Search for the cell housing the specified text and yield its [x, y] center coordinate. 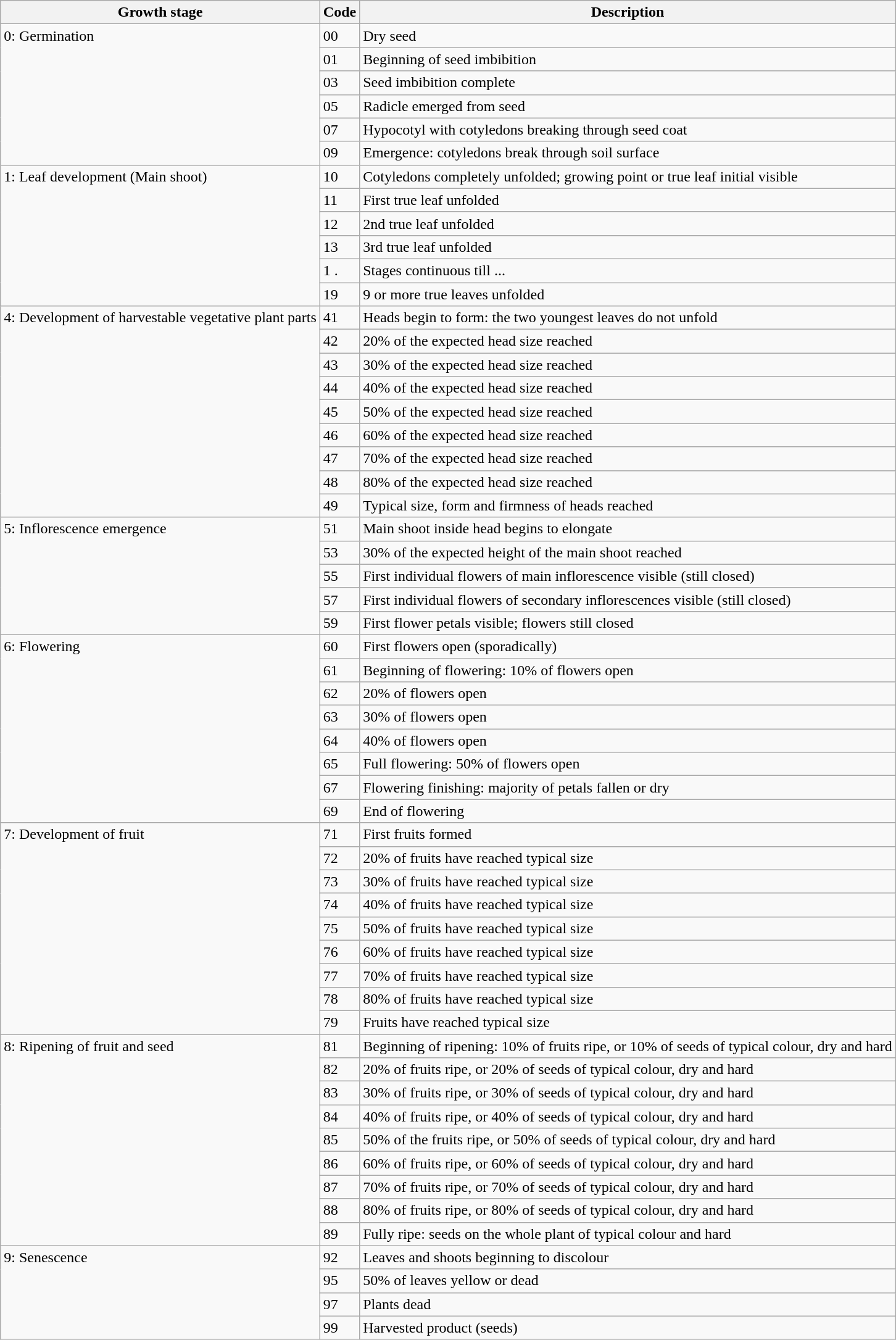
43 [339, 365]
30% of the expected head size reached [628, 365]
70% of the expected head size reached [628, 459]
Full flowering: 50% of flowers open [628, 764]
73 [339, 881]
82 [339, 1070]
80% of fruits have reached typical size [628, 999]
First flower petals visible; flowers still closed [628, 623]
Beginning of ripening: 10% of fruits ripe, or 10% of seeds of typical colour, dry and hard [628, 1046]
20% of fruits have reached typical size [628, 858]
55 [339, 576]
Leaves and shoots beginning to discolour [628, 1257]
41 [339, 318]
84 [339, 1117]
Plants dead [628, 1304]
40% of fruits have reached typical size [628, 905]
Typical size, form and firmness of heads reached [628, 506]
60% of the expected head size reached [628, 435]
59 [339, 623]
70% of fruits ripe, or 70% of seeds of typical colour, dry and hard [628, 1187]
71 [339, 834]
30% of fruits ripe, or 30% of seeds of typical colour, dry and hard [628, 1093]
80% of the expected head size reached [628, 482]
20% of fruits ripe, or 20% of seeds of typical colour, dry and hard [628, 1070]
8: Ripening of fruit and seed [160, 1141]
48 [339, 482]
First flowers open (sporadically) [628, 646]
30% of the expected height of the main shoot reached [628, 552]
1: Leaf development (Main shoot) [160, 235]
9 or more true leaves unfolded [628, 294]
7: Development of fruit [160, 928]
13 [339, 247]
57 [339, 599]
07 [339, 130]
20% of the expected head size reached [628, 341]
46 [339, 435]
89 [339, 1234]
First individual flowers of main inflorescence visible (still closed) [628, 576]
Description [628, 12]
40% of the expected head size reached [628, 388]
0: Germination [160, 94]
50% of the fruits ripe, or 50% of seeds of typical colour, dry and hard [628, 1140]
10 [339, 177]
05 [339, 106]
87 [339, 1187]
49 [339, 506]
First fruits formed [628, 834]
63 [339, 717]
12 [339, 223]
Hypocotyl with cotyledons breaking through seed coat [628, 130]
40% of fruits ripe, or 40% of seeds of typical colour, dry and hard [628, 1117]
Code [339, 12]
69 [339, 811]
Beginning of seed imbibition [628, 59]
44 [339, 388]
85 [339, 1140]
97 [339, 1304]
Harvested product (seeds) [628, 1328]
30% of flowers open [628, 717]
42 [339, 341]
50% of leaves yellow or dead [628, 1281]
Seed imbibition complete [628, 83]
11 [339, 200]
88 [339, 1210]
30% of fruits have reached typical size [628, 881]
83 [339, 1093]
75 [339, 928]
Main shoot inside head begins to elongate [628, 529]
09 [339, 153]
70% of fruits have reached typical size [628, 975]
5: Inflorescence emergence [160, 576]
01 [339, 59]
77 [339, 975]
3rd true leaf unfolded [628, 247]
End of flowering [628, 811]
81 [339, 1046]
50% of the expected head size reached [628, 412]
67 [339, 788]
78 [339, 999]
Beginning of flowering: 10% of flowers open [628, 670]
Emergence: cotyledons break through soil surface [628, 153]
45 [339, 412]
95 [339, 1281]
Stages continuous till ... [628, 270]
Radicle emerged from seed [628, 106]
20% of flowers open [628, 694]
03 [339, 83]
53 [339, 552]
2nd true leaf unfolded [628, 223]
Dry seed [628, 36]
99 [339, 1328]
47 [339, 459]
74 [339, 905]
50% of fruits have reached typical size [628, 928]
60% of fruits have reached typical size [628, 952]
Flowering finishing: majority of petals fallen or dry [628, 788]
51 [339, 529]
4: Development of harvestable vegetative plant parts [160, 412]
19 [339, 294]
1 . [339, 270]
79 [339, 1022]
76 [339, 952]
92 [339, 1257]
00 [339, 36]
86 [339, 1163]
40% of flowers open [628, 741]
Fully ripe: seeds on the whole plant of typical colour and hard [628, 1234]
Heads begin to form: the two youngest leaves do not unfold [628, 318]
72 [339, 858]
60% of fruits ripe, or 60% of seeds of typical colour, dry and hard [628, 1163]
62 [339, 694]
Cotyledons completely unfolded; growing point or true leaf initial visible [628, 177]
9: Senescence [160, 1292]
Growth stage [160, 12]
First individual flowers of secondary inflorescences visible (still closed) [628, 599]
60 [339, 646]
Fruits have reached typical size [628, 1022]
65 [339, 764]
6: Flowering [160, 728]
First true leaf unfolded [628, 200]
80% of fruits ripe, or 80% of seeds of typical colour, dry and hard [628, 1210]
64 [339, 741]
61 [339, 670]
